Scan for the cell matching the given text and deliver its (X, Y) coordinate at center. 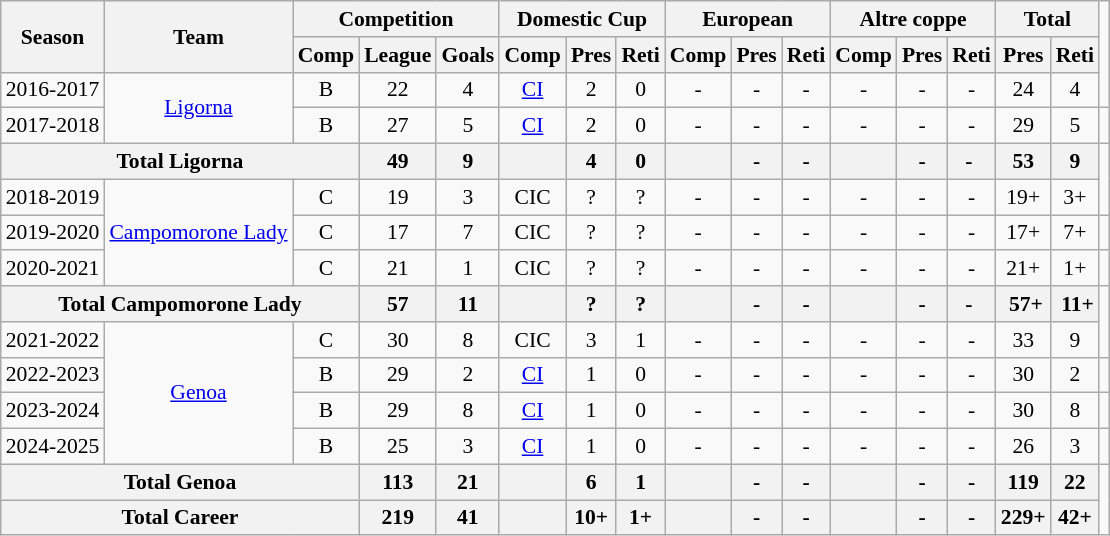
6 (591, 482)
21+ (1024, 269)
27 (398, 126)
Competition (396, 19)
European (748, 19)
Goals (468, 55)
19+ (1024, 197)
24 (1024, 90)
33 (1024, 340)
41 (468, 518)
Campomorone Lady (198, 232)
League (398, 55)
57+ (1024, 304)
Total Campomorone Lady (180, 304)
Total Ligorna (180, 162)
219 (398, 518)
53 (1024, 162)
2018-2019 (53, 197)
Ligorna (198, 108)
19 (398, 197)
17+ (1024, 233)
229+ (1024, 518)
2019-2020 (53, 233)
25 (398, 447)
Total (1048, 19)
Genoa (198, 393)
2021-2022 (53, 340)
57 (398, 304)
2022-2023 (53, 375)
Team (198, 36)
26 (1024, 447)
Domestic Cup (582, 19)
2016-2017 (53, 90)
Altre coppe (912, 19)
2020-2021 (53, 269)
17 (398, 233)
Total Career (180, 518)
2023-2024 (53, 411)
113 (398, 482)
Total Genoa (180, 482)
11+ (1075, 304)
119 (1024, 482)
11 (468, 304)
49 (398, 162)
7+ (1075, 233)
10+ (591, 518)
Season (53, 36)
7 (468, 233)
42+ (1075, 518)
2024-2025 (53, 447)
2017-2018 (53, 126)
3+ (1075, 197)
